Search for the cell housing the specified text and yield its [X, Y] center coordinate. 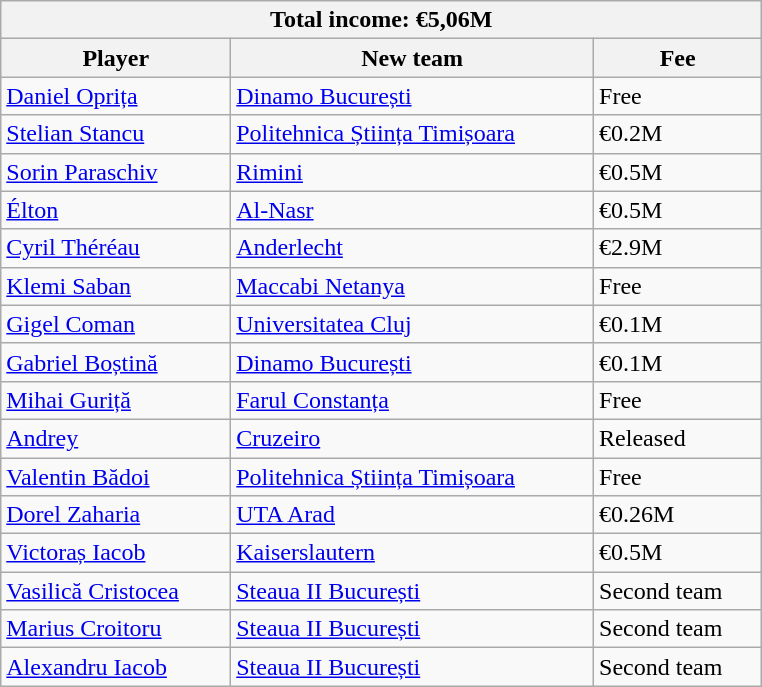
Farul Constanța [412, 400]
Alexandru Iacob [116, 667]
Player [116, 58]
Sorin Paraschiv [116, 172]
Dorel Zaharia [116, 515]
€2.9M [678, 248]
€0.2M [678, 134]
Total income: €5,06M [382, 20]
UTA Arad [412, 515]
Valentin Bădoi [116, 477]
Rimini [412, 172]
Cruzeiro [412, 438]
Andrey [116, 438]
Universitatea Cluj [412, 324]
Klemi Saban [116, 286]
Cyril Théréau [116, 248]
Vasilică Cristocea [116, 591]
€0.26M [678, 515]
Kaiserslautern [412, 553]
Al-Nasr [412, 210]
Maccabi Netanya [412, 286]
Anderlecht [412, 248]
Gigel Coman [116, 324]
Fee [678, 58]
New team [412, 58]
Gabriel Boștină [116, 362]
Marius Croitoru [116, 629]
Daniel Oprița [116, 96]
Victoraș Iacob [116, 553]
Stelian Stancu [116, 134]
Mihai Guriță [116, 400]
Élton [116, 210]
Released [678, 438]
